Output the (X, Y) coordinate of the center of the cell containing the given text.  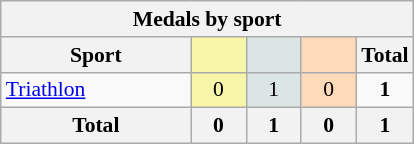
Medals by sport (208, 19)
Triathlon (96, 90)
Sport (96, 55)
